Return (x, y) of the center of cell containing provided text 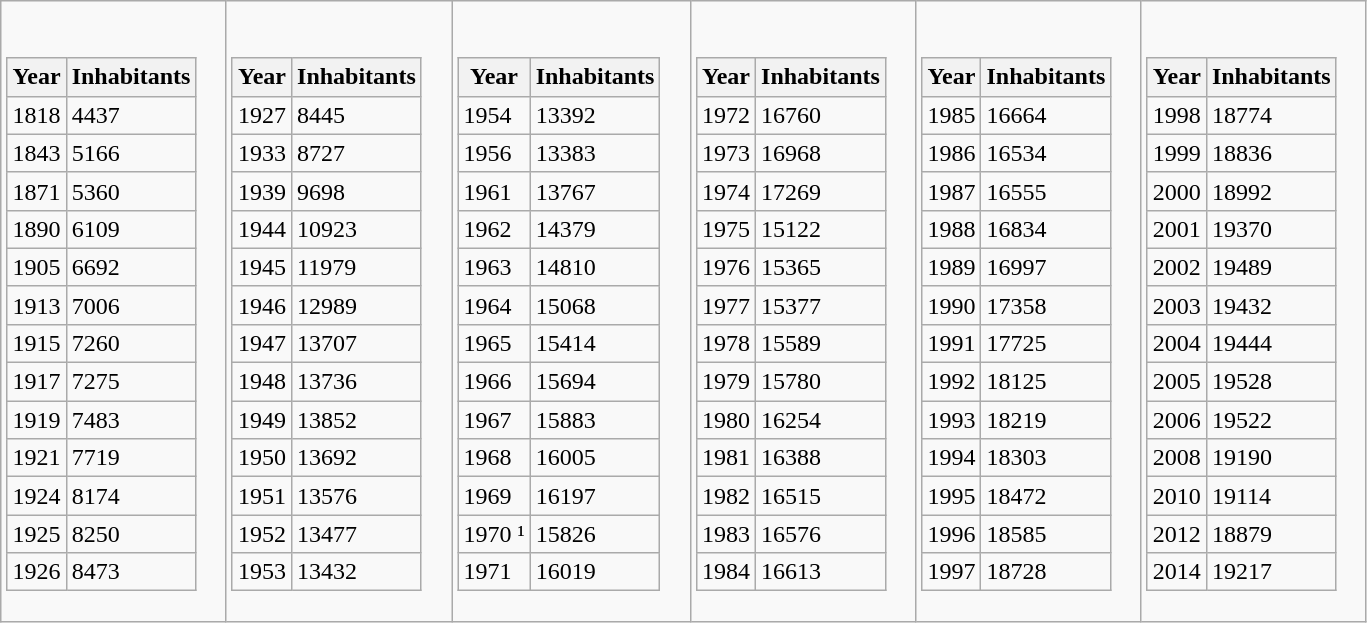
15589 (821, 343)
13767 (595, 191)
1890 (36, 229)
14810 (595, 267)
16388 (821, 458)
1954 (494, 115)
1988 (952, 229)
18303 (1046, 458)
2014 (1176, 572)
16760 (821, 115)
13432 (357, 572)
10923 (357, 229)
1966 (494, 382)
13852 (357, 420)
7483 (131, 420)
15414 (595, 343)
1999 (1176, 153)
19432 (1271, 305)
1953 (262, 572)
1997 (952, 572)
7275 (131, 382)
2001 (1176, 229)
17725 (1046, 343)
1939 (262, 191)
1956 (494, 153)
2006 (1176, 420)
2004 (1176, 343)
1995 (952, 496)
2000 (1176, 191)
16254 (821, 420)
8473 (131, 572)
1974 (726, 191)
16515 (821, 496)
15365 (821, 267)
18774 (1271, 115)
5166 (131, 153)
2005 (1176, 382)
1972 (726, 115)
1921 (36, 458)
1973 (726, 153)
1996 (952, 534)
1818 (36, 115)
1917 (36, 382)
1952 (262, 534)
13707 (357, 343)
1990 (952, 305)
7260 (131, 343)
1948 (262, 382)
1965 (494, 343)
1980 (726, 420)
6109 (131, 229)
1915 (36, 343)
18125 (1046, 382)
16197 (595, 496)
1971 (494, 572)
12989 (357, 305)
1963 (494, 267)
15694 (595, 382)
1933 (262, 153)
11979 (357, 267)
1961 (494, 191)
1950 (262, 458)
17269 (821, 191)
1926 (36, 572)
18219 (1046, 420)
8250 (131, 534)
17358 (1046, 305)
13736 (357, 382)
1927 (262, 115)
16997 (1046, 267)
19522 (1271, 420)
1981 (726, 458)
19444 (1271, 343)
1843 (36, 153)
1984 (726, 572)
16019 (595, 572)
1986 (952, 153)
1949 (262, 420)
1905 (36, 267)
1964 (494, 305)
1962 (494, 229)
5360 (131, 191)
16534 (1046, 153)
18836 (1271, 153)
8174 (131, 496)
1919 (36, 420)
2010 (1176, 496)
16968 (821, 153)
13383 (595, 153)
1967 (494, 420)
8727 (357, 153)
1985 (952, 115)
1970 ¹ (494, 534)
13576 (357, 496)
1983 (726, 534)
1975 (726, 229)
1951 (262, 496)
14379 (595, 229)
1982 (726, 496)
1992 (952, 382)
2008 (1176, 458)
7006 (131, 305)
1991 (952, 343)
15826 (595, 534)
16005 (595, 458)
16576 (821, 534)
19528 (1271, 382)
15377 (821, 305)
15883 (595, 420)
1977 (726, 305)
19190 (1271, 458)
15122 (821, 229)
1978 (726, 343)
15068 (595, 305)
1969 (494, 496)
1994 (952, 458)
1945 (262, 267)
2012 (1176, 534)
1989 (952, 267)
15780 (821, 382)
19489 (1271, 267)
1871 (36, 191)
19114 (1271, 496)
1993 (952, 420)
1968 (494, 458)
13477 (357, 534)
9698 (357, 191)
1976 (726, 267)
6692 (131, 267)
18472 (1046, 496)
13392 (595, 115)
1924 (36, 496)
7719 (131, 458)
13692 (357, 458)
18879 (1271, 534)
1946 (262, 305)
18728 (1046, 572)
16664 (1046, 115)
8445 (357, 115)
16834 (1046, 229)
1913 (36, 305)
18585 (1046, 534)
16613 (821, 572)
1998 (1176, 115)
1947 (262, 343)
Year Inhabitants 1818 4437 1843 5166 1871 5360 1890 6109 1905 6692 1913 7006 1915 7260 1917 7275 1919 7483 1921 7719 1924 8174 1925 8250 1926 8473 (114, 311)
2002 (1176, 267)
18992 (1271, 191)
1979 (726, 382)
4437 (131, 115)
2003 (1176, 305)
19370 (1271, 229)
19217 (1271, 572)
1925 (36, 534)
1944 (262, 229)
1987 (952, 191)
16555 (1046, 191)
